Provide the (x, y) coordinate of the cell's center where the given text is located.  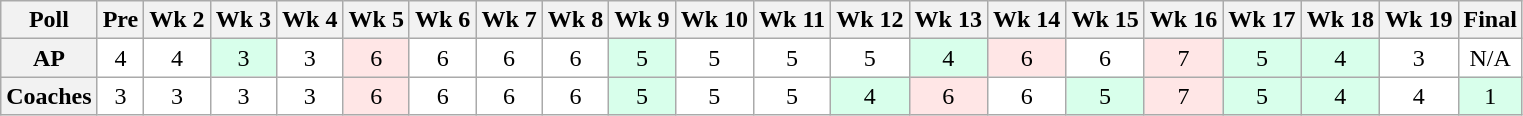
1 (1490, 96)
Wk 7 (509, 20)
Wk 17 (1262, 20)
Wk 3 (243, 20)
Wk 16 (1183, 20)
Wk 12 (870, 20)
Wk 9 (642, 20)
Wk 8 (575, 20)
Final (1490, 20)
AP (49, 58)
Wk 18 (1340, 20)
Wk 14 (1026, 20)
Wk 10 (714, 20)
Wk 15 (1105, 20)
Wk 11 (792, 20)
Wk 13 (948, 20)
Coaches (49, 96)
Wk 4 (310, 20)
Wk 6 (442, 20)
N/A (1490, 58)
Wk 5 (376, 20)
Wk 2 (177, 20)
Poll (49, 20)
Pre (120, 20)
Wk 19 (1419, 20)
